Output the (x, y) coordinate of the center of the cell containing the given text.  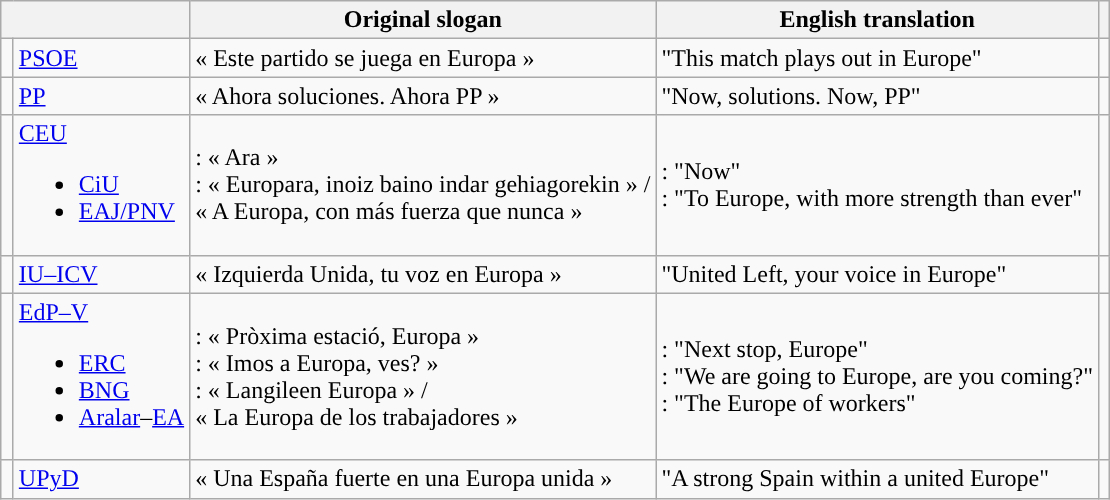
PP (101, 96)
Original slogan (423, 20)
: "Now": "To Europe, with more strength than ever" (878, 185)
« Ahora soluciones. Ahora PP » (423, 96)
: "Next stop, Europe": "We are going to Europe, are you coming?": "The Europe of workers" (878, 376)
"United Left, your voice in Europe" (878, 274)
"A strong Spain within a united Europe" (878, 479)
« Izquierda Unida, tu voz en Europa » (423, 274)
: « Pròxima estació, Europa »: « Imos a Europa, ves? »: « Langileen Europa » /« La Europa de los trabajadores » (423, 376)
PSOE (101, 58)
CEUCiUEAJ/PNV (101, 185)
"Now, solutions. Now, PP" (878, 96)
UPyD (101, 479)
: « Ara »: « Europara, inoiz baino indar gehiagorekin » /« A Europa, con más fuerza que nunca » (423, 185)
EdP–VERCBNGAralar–EA (101, 376)
"This match plays out in Europe" (878, 58)
« Una España fuerte en una Europa unida » (423, 479)
« Este partido se juega en Europa » (423, 58)
English translation (878, 20)
IU–ICV (101, 274)
